From the cell containing the given text, extract its center point as (x, y) coordinate. 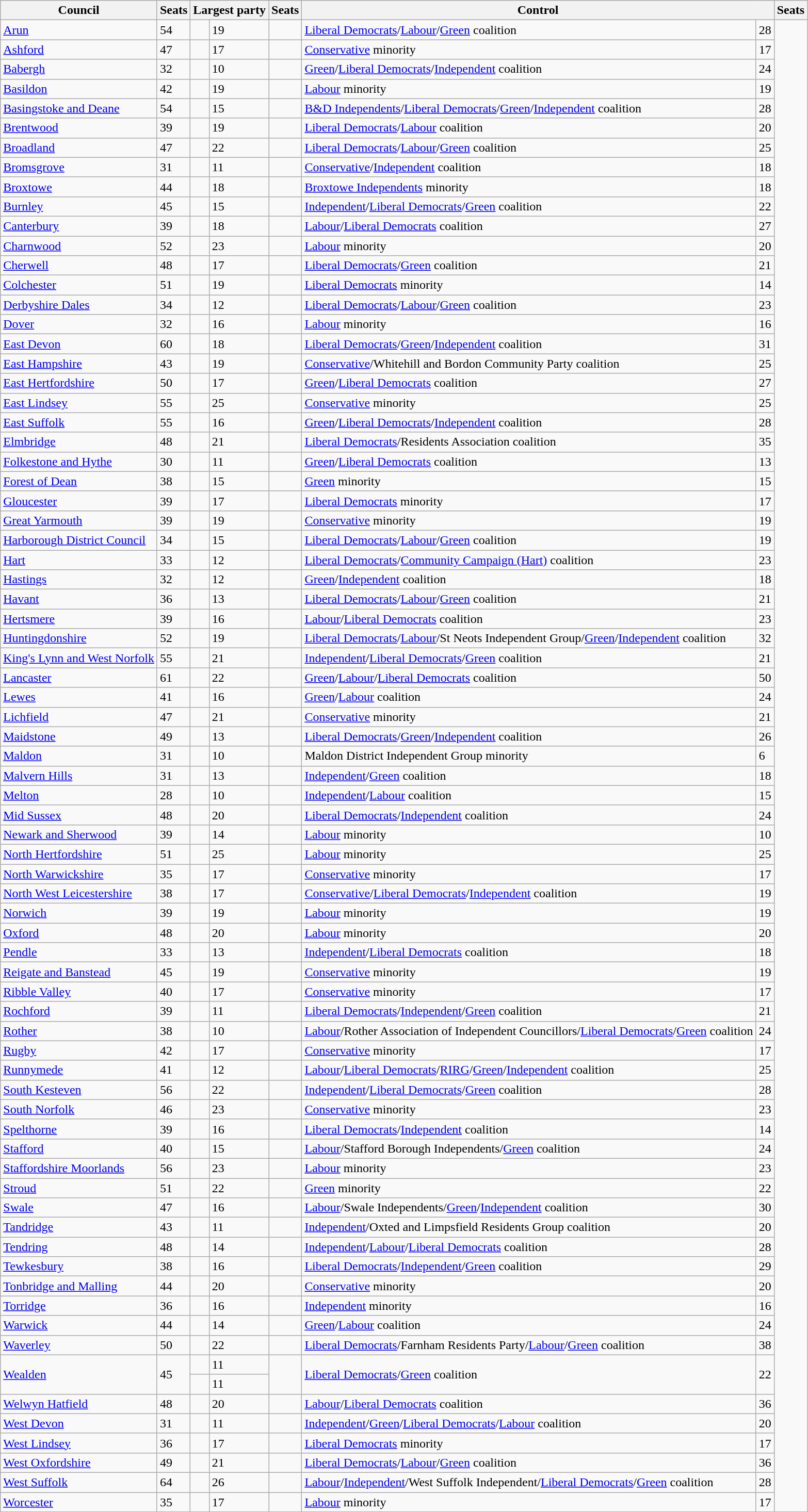
60 (173, 344)
Ashford (79, 50)
Independent/Liberal Democrats coalition (529, 952)
Control (538, 10)
Babergh (79, 69)
Liberal Democrats/Residents Association coalition (529, 442)
Hertsmere (79, 619)
East Suffolk (79, 422)
46 (173, 1109)
East Hampshire (79, 364)
Oxford (79, 933)
Labour/Liberal Democrats/RIRG/Green/Independent coalition (529, 1070)
Harborough District Council (79, 540)
Maldon (79, 756)
Labour/Rother Association of Independent Councillors/Liberal Democrats/Green coalition (529, 1031)
Malvern Hills (79, 776)
Rochford (79, 1011)
Staffordshire Moorlands (79, 1168)
Torridge (79, 1306)
Labour/Stafford Borough Independents/Green coalition (529, 1148)
Canterbury (79, 226)
Liberal Democrats/Labour coalition (529, 128)
Welwyn Hatfield (79, 1404)
Hastings (79, 580)
Independent minority (529, 1306)
Gloucester (79, 501)
Independent/Oxted and Limpsfield Residents Group coalition (529, 1227)
Stafford (79, 1148)
Newark and Sherwood (79, 834)
Broadland (79, 147)
Largest party (230, 10)
Melton (79, 795)
Colchester (79, 285)
Conservative/Independent coalition (529, 167)
North Warwickshire (79, 874)
Green/Labour/Liberal Democrats coalition (529, 678)
West Lindsey (79, 1443)
Independent/Labour/Liberal Democrats coalition (529, 1247)
Folkestone and Hythe (79, 462)
West Oxfordshire (79, 1462)
Worcester (79, 1502)
Liberal Democrats/Farnham Residents Party/Labour/Green coalition (529, 1345)
Maldon District Independent Group minority (529, 756)
Liberal Democrats/Community Campaign (Hart) coalition (529, 560)
Tendring (79, 1247)
Rother (79, 1031)
Swale (79, 1208)
Great Yarmouth (79, 520)
Tonbridge and Malling (79, 1286)
Warwick (79, 1325)
East Hertfordshire (79, 383)
Lewes (79, 697)
West Suffolk (79, 1482)
Conservative/Liberal Democrats/Independent coalition (529, 894)
East Lindsey (79, 403)
Maidstone (79, 736)
Council (79, 10)
Labour/Swale Independents/Green/Independent coalition (529, 1208)
Labour/Independent/West Suffolk Independent/Liberal Democrats/Green coalition (529, 1482)
Burnley (79, 206)
Elmbridge (79, 442)
South Norfolk (79, 1109)
Ribble Valley (79, 992)
Dover (79, 324)
Liberal Democrats/Labour/St Neots Independent Group/Green/Independent coalition (529, 638)
Rugby (79, 1050)
Independent/Green/Liberal Democrats/Labour coalition (529, 1423)
Broxtowe Independents minority (529, 187)
Waverley (79, 1345)
Pendle (79, 952)
Runnymede (79, 1070)
Wealden (79, 1374)
Basingstoke and Deane (79, 108)
North West Leicestershire (79, 894)
64 (173, 1482)
Basildon (79, 89)
Norwich (79, 913)
Huntingdonshire (79, 638)
East Devon (79, 344)
Independent/Green coalition (529, 776)
29 (765, 1267)
6 (765, 756)
Tewkesbury (79, 1267)
Conservative/Whitehill and Bordon Community Party coalition (529, 364)
Bromsgrove (79, 167)
Arun (79, 30)
Derbyshire Dales (79, 305)
Forest of Dean (79, 481)
King's Lynn and West Norfolk (79, 658)
Havant (79, 599)
North Hertfordshire (79, 854)
Brentwood (79, 128)
Reigate and Banstead (79, 972)
Cherwell (79, 266)
Spelthorne (79, 1129)
Mid Sussex (79, 815)
Charnwood (79, 246)
Tandridge (79, 1227)
Lichfield (79, 717)
Green/Independent coalition (529, 580)
Hart (79, 560)
Broxtowe (79, 187)
Lancaster (79, 678)
Independent/Labour coalition (529, 795)
Stroud (79, 1188)
61 (173, 678)
B&D Independents/Liberal Democrats/Green/Independent coalition (529, 108)
South Kesteven (79, 1090)
West Devon (79, 1423)
